Locate the cell with the specified text and output its [x, y] center coordinate. 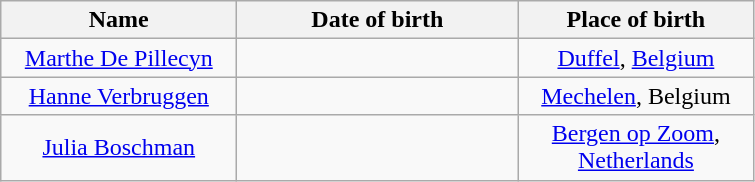
Julia Boschman [119, 148]
Name [119, 20]
Place of birth [636, 20]
Duffel, Belgium [636, 58]
Date of birth [378, 20]
Hanne Verbruggen [119, 96]
Bergen op Zoom, Netherlands [636, 148]
Marthe De Pillecyn [119, 58]
Mechelen, Belgium [636, 96]
